Determine the (x, y) coordinate at the center of the cell enclosing the given text.  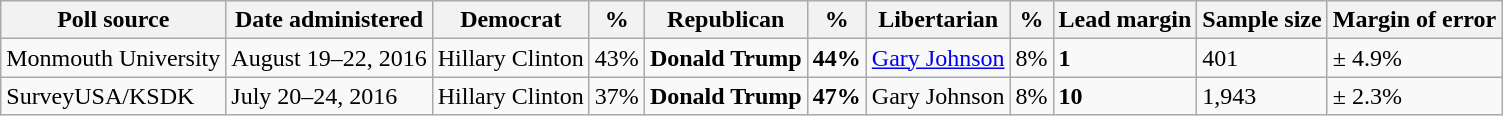
401 (1262, 58)
1 (1125, 58)
± 2.3% (1414, 96)
SurveyUSA/KSDK (114, 96)
Monmouth University (114, 58)
44% (836, 58)
Date administered (329, 20)
Democrat (510, 20)
August 19–22, 2016 (329, 58)
1,943 (1262, 96)
43% (616, 58)
47% (836, 96)
37% (616, 96)
Republican (726, 20)
Lead margin (1125, 20)
10 (1125, 96)
Sample size (1262, 20)
July 20–24, 2016 (329, 96)
Margin of error (1414, 20)
Poll source (114, 20)
± 4.9% (1414, 58)
Libertarian (938, 20)
